Extract the [X, Y] coordinate from the center of the cell holding the provided text.  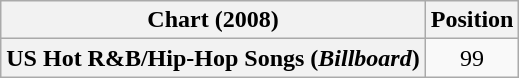
99 [472, 58]
Chart (2008) [213, 20]
US Hot R&B/Hip-Hop Songs (Billboard) [213, 58]
Position [472, 20]
